Return the [X, Y] coordinate for the center point of the cell that contains the specified text.  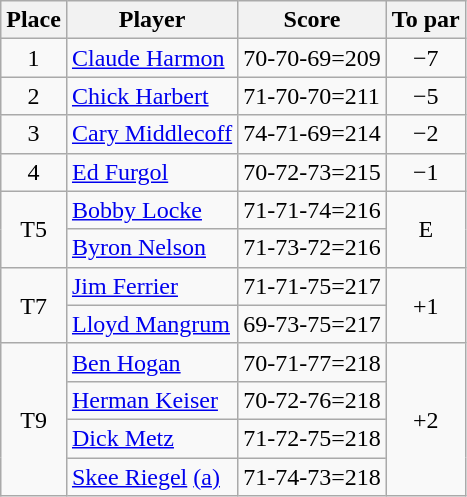
Place [34, 20]
71-72-75=218 [312, 438]
69-73-75=217 [312, 324]
Bobby Locke [152, 210]
Cary Middlecoff [152, 134]
E [426, 229]
4 [34, 172]
Lloyd Mangrum [152, 324]
−5 [426, 96]
T9 [34, 419]
2 [34, 96]
70-71-77=218 [312, 362]
70-70-69=209 [312, 58]
Jim Ferrier [152, 286]
To par [426, 20]
Player [152, 20]
−2 [426, 134]
−1 [426, 172]
+2 [426, 419]
Score [312, 20]
1 [34, 58]
Ben Hogan [152, 362]
70-72-76=218 [312, 400]
Dick Metz [152, 438]
71-70-70=211 [312, 96]
Herman Keiser [152, 400]
Skee Riegel (a) [152, 477]
71-71-75=217 [312, 286]
Chick Harbert [152, 96]
71-74-73=218 [312, 477]
−7 [426, 58]
3 [34, 134]
+1 [426, 305]
T7 [34, 305]
71-71-74=216 [312, 210]
71-73-72=216 [312, 248]
Ed Furgol [152, 172]
T5 [34, 229]
74-71-69=214 [312, 134]
70-72-73=215 [312, 172]
Byron Nelson [152, 248]
Claude Harmon [152, 58]
